Output the [x, y] coordinate of the center of the cell containing the given text.  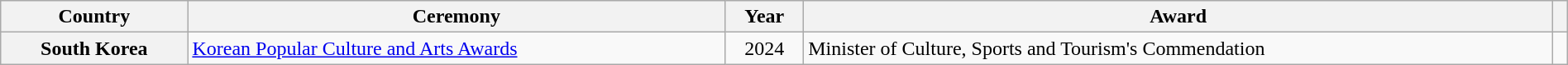
Minister of Culture, Sports and Tourism's Commendation [1178, 48]
2024 [764, 48]
Country [94, 17]
Korean Popular Culture and Arts Awards [457, 48]
Award [1178, 17]
Ceremony [457, 17]
Year [764, 17]
South Korea [94, 48]
